Find where the given text appears and provide that cell's center as (x, y) coordinate. 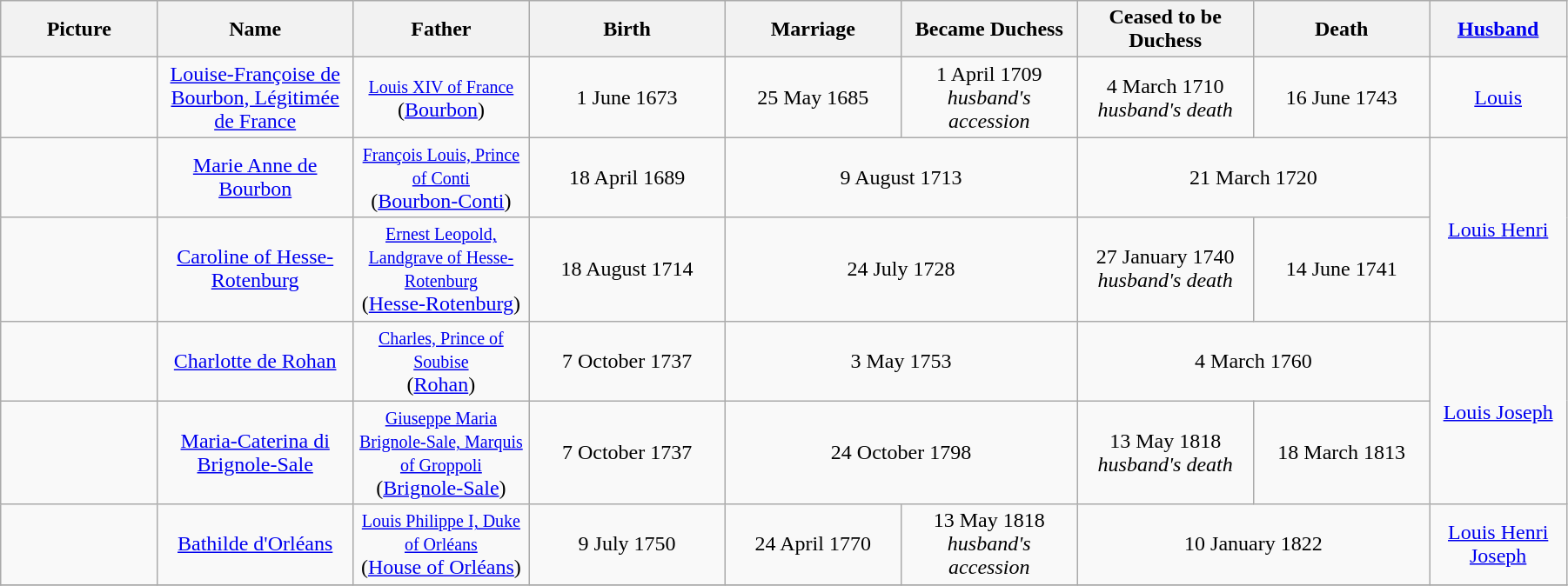
Ernest Leopold, Landgrave of Hesse-Rotenburg(Hesse-Rotenburg) (441, 270)
18 March 1813 (1341, 452)
Giuseppe Maria Brignole-Sale, Marquis of Groppoli(Brignole-Sale) (441, 452)
Father (441, 30)
4 March 1710husband's death (1165, 97)
Marriage (813, 30)
14 June 1741 (1341, 270)
18 August 1714 (627, 270)
Charlotte de Rohan (256, 361)
Louis Henri (1498, 230)
Charles, Prince of Soubise(Rohan) (441, 361)
Caroline of Hesse-Rotenburg (256, 270)
10 January 1822 (1253, 544)
Name (256, 30)
9 July 1750 (627, 544)
Louise-Françoise de Bourbon, Légitimée de France (256, 97)
Louis Henri Joseph (1498, 544)
Birth (627, 30)
18 April 1689 (627, 177)
24 October 1798 (901, 452)
1 April 1709husband's accession (989, 97)
Ceased to be Duchess (1165, 30)
4 March 1760 (1253, 361)
Bathilde d'Orléans (256, 544)
24 April 1770 (813, 544)
25 May 1685 (813, 97)
Louis XIV of France(Bourbon) (441, 97)
9 August 1713 (901, 177)
21 March 1720 (1253, 177)
1 June 1673 (627, 97)
13 May 1818husband's accession (989, 544)
Marie Anne de Bourbon (256, 177)
François Louis, Prince of Conti(Bourbon-Conti) (441, 177)
Louis Joseph (1498, 412)
Louis Philippe I, Duke of Orléans(House of Orléans) (441, 544)
Picture (79, 30)
Louis (1498, 97)
24 July 1728 (901, 270)
Death (1341, 30)
Maria-Caterina di Brignole-Sale (256, 452)
Became Duchess (989, 30)
27 January 1740husband's death (1165, 270)
13 May 1818husband's death (1165, 452)
16 June 1743 (1341, 97)
Husband (1498, 30)
3 May 1753 (901, 361)
